Provide the [X, Y] coordinate of the cell's center where the given text is located.  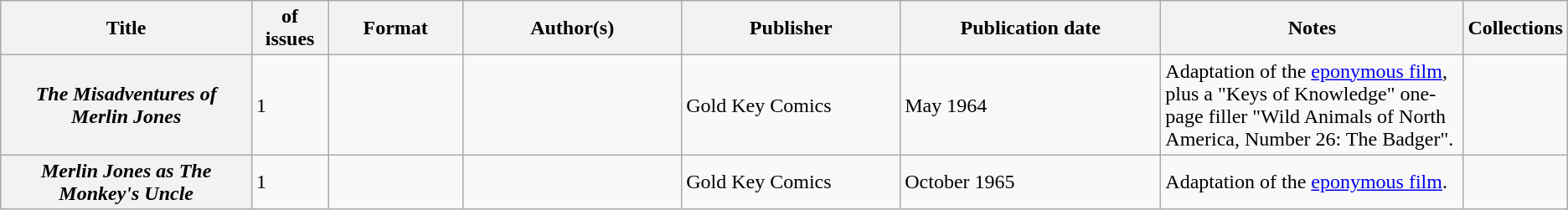
Adaptation of the eponymous film, plus a "Keys of Knowledge" one-page filler "Wild Animals of North America, Number 26: The Badger". [1312, 105]
Format [395, 28]
Title [126, 28]
October 1965 [1030, 182]
Adaptation of the eponymous film. [1312, 182]
Collections [1515, 28]
The Misadventures of Merlin Jones [126, 105]
May 1964 [1030, 105]
Notes [1312, 28]
Merlin Jones as The Monkey's Uncle [126, 182]
of issues [290, 28]
Publisher [791, 28]
Author(s) [573, 28]
Publication date [1030, 28]
